Search for the cell housing the specified text and yield its (x, y) center coordinate. 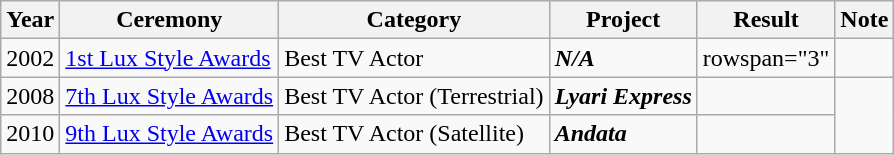
2002 (30, 58)
2010 (30, 134)
9th Lux Style Awards (170, 134)
1st Lux Style Awards (170, 58)
Ceremony (170, 20)
Result (766, 20)
Best TV Actor (414, 58)
7th Lux Style Awards (170, 96)
2008 (30, 96)
Project (623, 20)
Lyari Express (623, 96)
Best TV Actor (Satellite) (414, 134)
Note (864, 20)
Andata (623, 134)
Best TV Actor (Terrestrial) (414, 96)
rowspan="3" (766, 58)
Year (30, 20)
N/A (623, 58)
Category (414, 20)
